Capture the cell that displays the provided text and extract its (X, Y) central coordinate. 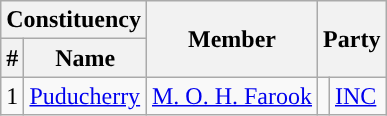
Member (232, 39)
Puducherry (86, 96)
INC (357, 96)
Name (86, 58)
1 (12, 96)
M. O. H. Farook (232, 96)
Constituency (74, 20)
Party (352, 39)
# (12, 58)
